Detect which cell encompasses the target text, then output its (X, Y) center coordinate. 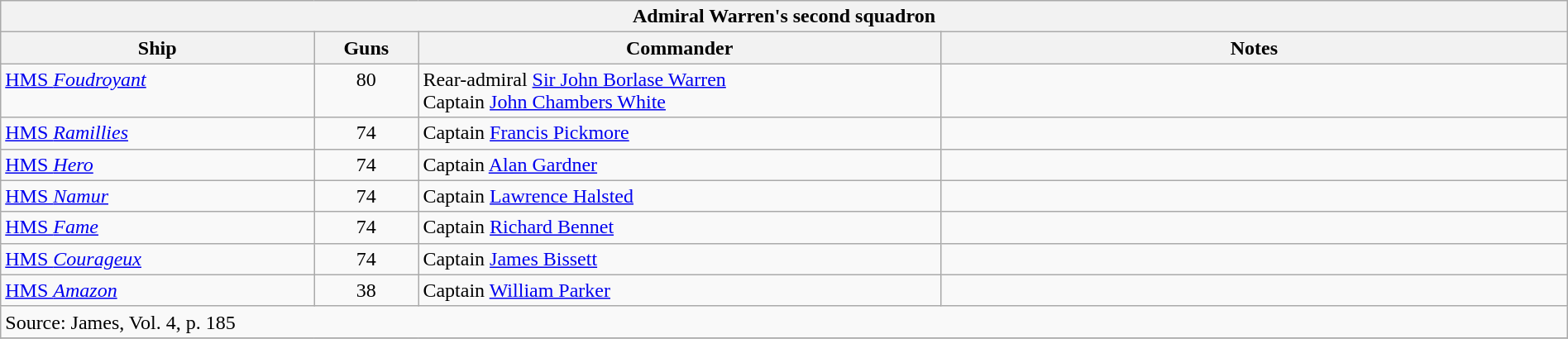
HMS Hero (157, 165)
Source: James, Vol. 4, p. 185 (784, 322)
38 (366, 290)
Captain Lawrence Halsted (680, 196)
HMS Namur (157, 196)
Captain Francis Pickmore (680, 133)
80 (366, 91)
Captain Richard Bennet (680, 227)
Guns (366, 48)
HMS Ramillies (157, 133)
Captain James Bissett (680, 259)
Captain Alan Gardner (680, 165)
Admiral Warren's second squadron (784, 17)
HMS Fame (157, 227)
HMS Amazon (157, 290)
Rear-admiral Sir John Borlase Warren Captain John Chambers White (680, 91)
Commander (680, 48)
Notes (1254, 48)
Captain William Parker (680, 290)
HMS Courageux (157, 259)
Ship (157, 48)
HMS Foudroyant (157, 91)
